Provide the [x, y] coordinate of the cell's center where the given text is located.  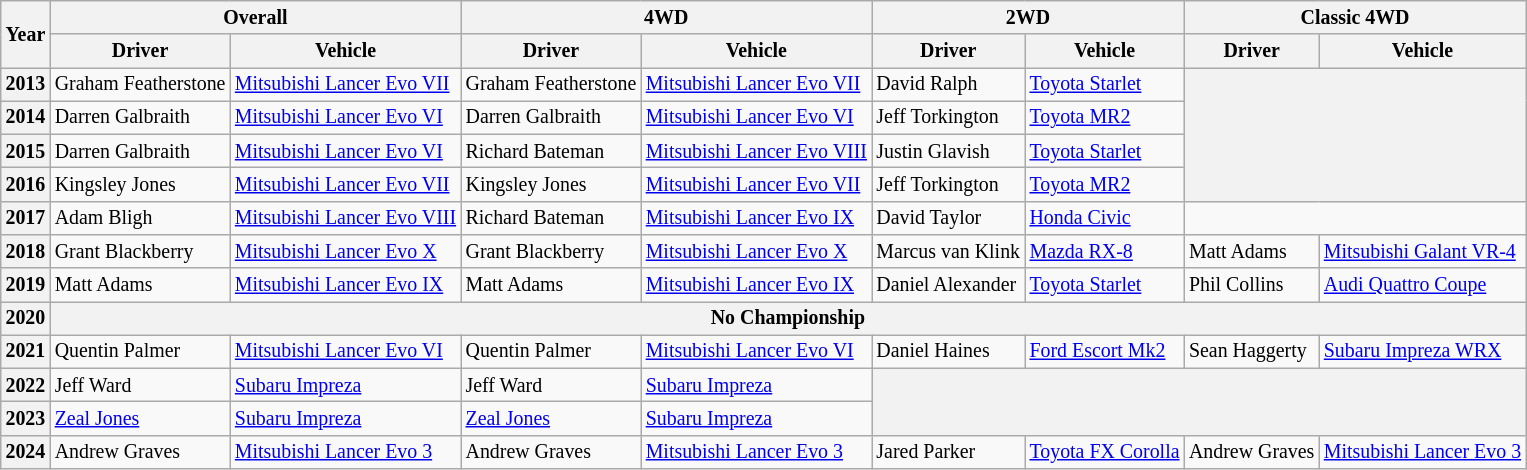
Toyota FX Corolla [1104, 452]
Justin Glavish [948, 152]
2014 [26, 118]
Year [26, 34]
Mazda RX-8 [1104, 252]
David Taylor [948, 218]
2023 [26, 418]
Audi Quattro Coupe [1422, 284]
Jared Parker [948, 452]
2016 [26, 184]
Sean Haggerty [1252, 352]
Adam Bligh [140, 218]
2024 [26, 452]
2017 [26, 218]
2018 [26, 252]
2015 [26, 152]
Daniel Haines [948, 352]
David Ralph [948, 84]
Overall [256, 18]
No Championship [788, 318]
Daniel Alexander [948, 284]
2022 [26, 386]
4WD [666, 18]
Classic 4WD [1355, 18]
Marcus van Klink [948, 252]
Mitsubishi Galant VR-4 [1422, 252]
2WD [1028, 18]
Phil Collins [1252, 284]
Honda Civic [1104, 218]
Ford Escort Mk2 [1104, 352]
2019 [26, 284]
2021 [26, 352]
2020 [26, 318]
2013 [26, 84]
Subaru Impreza WRX [1422, 352]
